Find where the given text appears and provide that cell's center as (x, y) coordinate. 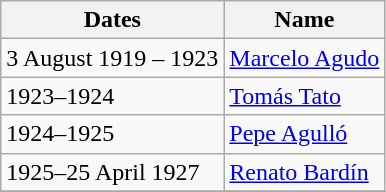
Pepe Agulló (304, 134)
3 August 1919 – 1923 (112, 58)
Renato Bardín (304, 172)
1923–1924 (112, 96)
Dates (112, 20)
Marcelo Agudo (304, 58)
Name (304, 20)
1925–25 April 1927 (112, 172)
1924–1925 (112, 134)
Tomás Tato (304, 96)
